From the cell containing the given text, extract its center point as (x, y) coordinate. 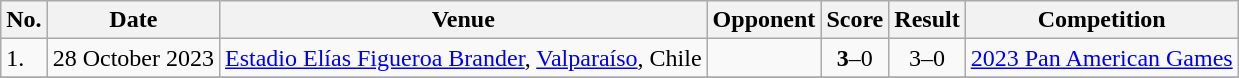
Competition (1102, 20)
Date (133, 20)
28 October 2023 (133, 58)
2023 Pan American Games (1102, 58)
Venue (464, 20)
Estadio Elías Figueroa Brander, Valparaíso, Chile (464, 58)
No. (24, 20)
1. (24, 58)
Result (927, 20)
Score (855, 20)
Opponent (764, 20)
